Scan for the cell matching the given text and deliver its (X, Y) coordinate at center. 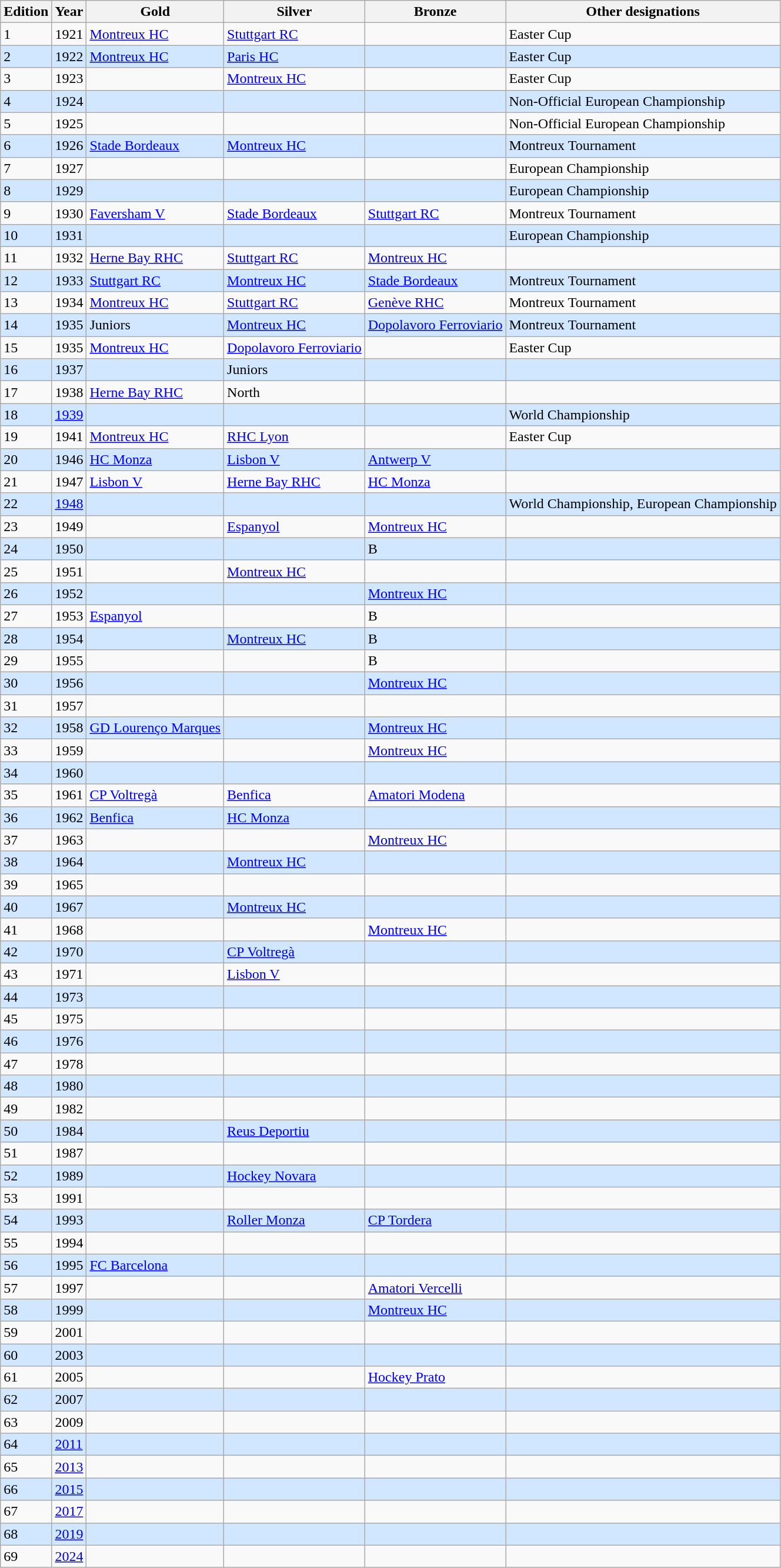
1965 (69, 885)
21 (26, 482)
44 (26, 997)
2001 (69, 1332)
1927 (69, 168)
1967 (69, 907)
1982 (69, 1109)
FC Barcelona (155, 1265)
51 (26, 1153)
1980 (69, 1086)
1930 (69, 213)
16 (26, 370)
39 (26, 885)
2019 (69, 1534)
1946 (69, 459)
58 (26, 1310)
62 (26, 1400)
17 (26, 392)
1994 (69, 1243)
32 (26, 728)
Reus Deportiu (295, 1131)
1948 (69, 504)
3 (26, 79)
1991 (69, 1198)
8 (26, 191)
7 (26, 168)
46 (26, 1042)
50 (26, 1131)
52 (26, 1176)
19 (26, 437)
1978 (69, 1064)
Silver (295, 12)
1925 (69, 124)
47 (26, 1064)
World Championship (643, 415)
2013 (69, 1467)
14 (26, 325)
1960 (69, 773)
1924 (69, 101)
1962 (69, 818)
Year (69, 12)
Antwerp V (435, 459)
1957 (69, 706)
25 (26, 571)
66 (26, 1489)
1973 (69, 997)
61 (26, 1377)
30 (26, 683)
Amatori Modena (435, 795)
1999 (69, 1310)
2 (26, 56)
2007 (69, 1400)
20 (26, 459)
1939 (69, 415)
2017 (69, 1512)
56 (26, 1265)
CP Tordera (435, 1220)
Other designations (643, 12)
1954 (69, 638)
31 (26, 706)
Genève RHC (435, 303)
67 (26, 1512)
13 (26, 303)
1923 (69, 79)
40 (26, 907)
1941 (69, 437)
1953 (69, 616)
Gold (155, 12)
1959 (69, 750)
69 (26, 1556)
23 (26, 526)
60 (26, 1355)
41 (26, 929)
49 (26, 1109)
38 (26, 862)
1968 (69, 929)
1956 (69, 683)
18 (26, 415)
1976 (69, 1042)
1950 (69, 549)
48 (26, 1086)
65 (26, 1467)
1964 (69, 862)
Hockey Prato (435, 1377)
42 (26, 952)
Bronze (435, 12)
1971 (69, 974)
Amatori Vercelli (435, 1287)
45 (26, 1019)
11 (26, 258)
1932 (69, 258)
43 (26, 974)
55 (26, 1243)
1961 (69, 795)
1989 (69, 1176)
GD Lourenço Marques (155, 728)
28 (26, 638)
Faversham V (155, 213)
1952 (69, 593)
1951 (69, 571)
29 (26, 661)
1984 (69, 1131)
36 (26, 818)
53 (26, 1198)
1937 (69, 370)
1993 (69, 1220)
15 (26, 348)
Hockey Novara (295, 1176)
1931 (69, 235)
2003 (69, 1355)
1997 (69, 1287)
1970 (69, 952)
22 (26, 504)
1958 (69, 728)
68 (26, 1534)
63 (26, 1422)
Edition (26, 12)
27 (26, 616)
35 (26, 795)
1955 (69, 661)
59 (26, 1332)
26 (26, 593)
1947 (69, 482)
World Championship, European Championship (643, 504)
1921 (69, 34)
2011 (69, 1444)
RHC Lyon (295, 437)
9 (26, 213)
1949 (69, 526)
1922 (69, 56)
1926 (69, 146)
57 (26, 1287)
North (295, 392)
4 (26, 101)
1975 (69, 1019)
10 (26, 235)
1929 (69, 191)
1934 (69, 303)
5 (26, 124)
1 (26, 34)
Paris HC (295, 56)
2015 (69, 1489)
2009 (69, 1422)
24 (26, 549)
1995 (69, 1265)
2005 (69, 1377)
6 (26, 146)
33 (26, 750)
1938 (69, 392)
64 (26, 1444)
2024 (69, 1556)
12 (26, 281)
1963 (69, 840)
Roller Monza (295, 1220)
1933 (69, 281)
34 (26, 773)
37 (26, 840)
54 (26, 1220)
1987 (69, 1153)
